Output the (x, y) coordinate of the center of the cell containing the given text.  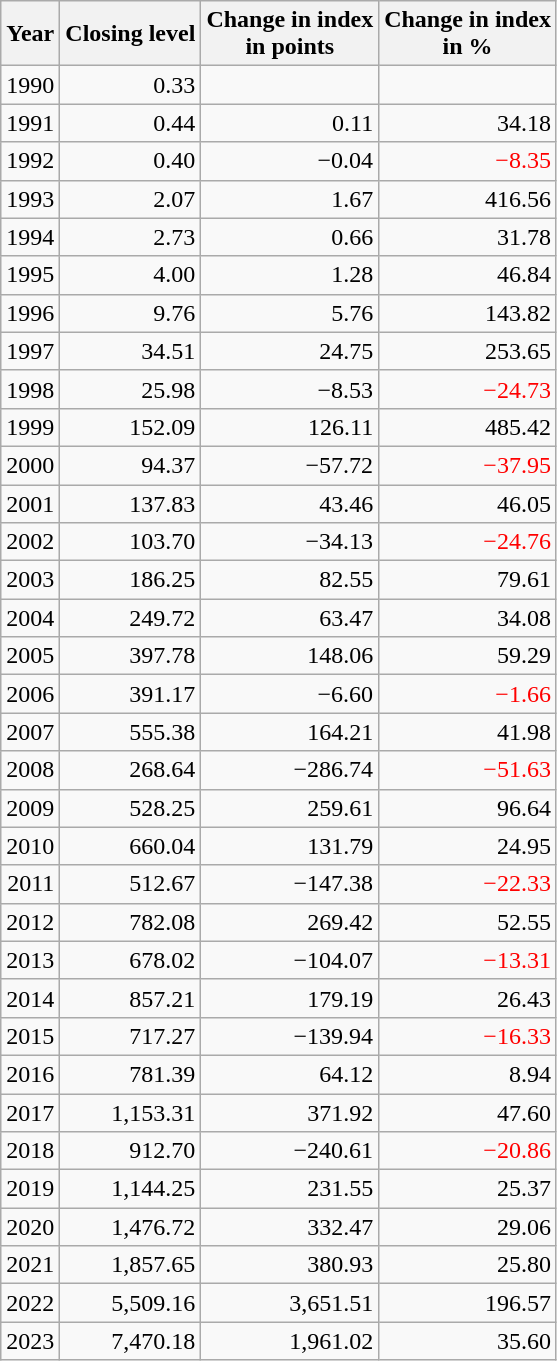
391.17 (130, 694)
268.64 (130, 770)
1992 (30, 161)
−24.76 (468, 542)
2012 (30, 922)
29.06 (468, 1227)
2014 (30, 998)
148.06 (290, 656)
35.60 (468, 1341)
2004 (30, 618)
5.76 (290, 313)
1,857.65 (130, 1265)
64.12 (290, 1074)
94.37 (130, 465)
1,153.31 (130, 1113)
179.19 (290, 998)
0.40 (130, 161)
−0.04 (290, 161)
46.84 (468, 275)
0.33 (130, 85)
−240.61 (290, 1151)
−147.38 (290, 884)
41.98 (468, 732)
2007 (30, 732)
152.09 (130, 427)
2023 (30, 1341)
24.75 (290, 351)
1999 (30, 427)
−22.33 (468, 884)
25.37 (468, 1189)
2019 (30, 1189)
416.56 (468, 199)
47.60 (468, 1113)
126.11 (290, 427)
2009 (30, 808)
−8.53 (290, 389)
2018 (30, 1151)
2021 (30, 1265)
781.39 (130, 1074)
−6.60 (290, 694)
0.44 (130, 123)
−20.86 (468, 1151)
−8.35 (468, 161)
528.25 (130, 808)
249.72 (130, 618)
912.70 (130, 1151)
1.67 (290, 199)
−16.33 (468, 1036)
Change in indexin points (290, 34)
2017 (30, 1113)
259.61 (290, 808)
253.65 (468, 351)
1.28 (290, 275)
−37.95 (468, 465)
2.73 (130, 237)
555.38 (130, 732)
137.83 (130, 503)
1,961.02 (290, 1341)
34.51 (130, 351)
1991 (30, 123)
Change in indexin % (468, 34)
7,470.18 (130, 1341)
380.93 (290, 1265)
2001 (30, 503)
2006 (30, 694)
332.47 (290, 1227)
31.78 (468, 237)
2.07 (130, 199)
2008 (30, 770)
1,144.25 (130, 1189)
59.29 (468, 656)
25.98 (130, 389)
131.79 (290, 846)
−51.63 (468, 770)
46.05 (468, 503)
1,476.72 (130, 1227)
26.43 (468, 998)
512.67 (130, 884)
1993 (30, 199)
96.64 (468, 808)
717.27 (130, 1036)
82.55 (290, 580)
143.82 (468, 313)
1995 (30, 275)
371.92 (290, 1113)
5,509.16 (130, 1303)
3,651.51 (290, 1303)
103.70 (130, 542)
2016 (30, 1074)
2002 (30, 542)
397.78 (130, 656)
−13.31 (468, 960)
485.42 (468, 427)
Year (30, 34)
24.95 (468, 846)
25.80 (468, 1265)
186.25 (130, 580)
269.42 (290, 922)
2000 (30, 465)
857.21 (130, 998)
Closing level (130, 34)
2005 (30, 656)
660.04 (130, 846)
2003 (30, 580)
0.66 (290, 237)
678.02 (130, 960)
2015 (30, 1036)
−24.73 (468, 389)
34.18 (468, 123)
196.57 (468, 1303)
0.11 (290, 123)
1994 (30, 237)
164.21 (290, 732)
2010 (30, 846)
63.47 (290, 618)
2011 (30, 884)
2020 (30, 1227)
43.46 (290, 503)
34.08 (468, 618)
1990 (30, 85)
−57.72 (290, 465)
−139.94 (290, 1036)
782.08 (130, 922)
79.61 (468, 580)
8.94 (468, 1074)
1996 (30, 313)
1998 (30, 389)
4.00 (130, 275)
−104.07 (290, 960)
9.76 (130, 313)
2022 (30, 1303)
2013 (30, 960)
52.55 (468, 922)
−1.66 (468, 694)
−34.13 (290, 542)
−286.74 (290, 770)
1997 (30, 351)
231.55 (290, 1189)
